Identify which cell holds the provided text, then report its (x, y) central coordinate. 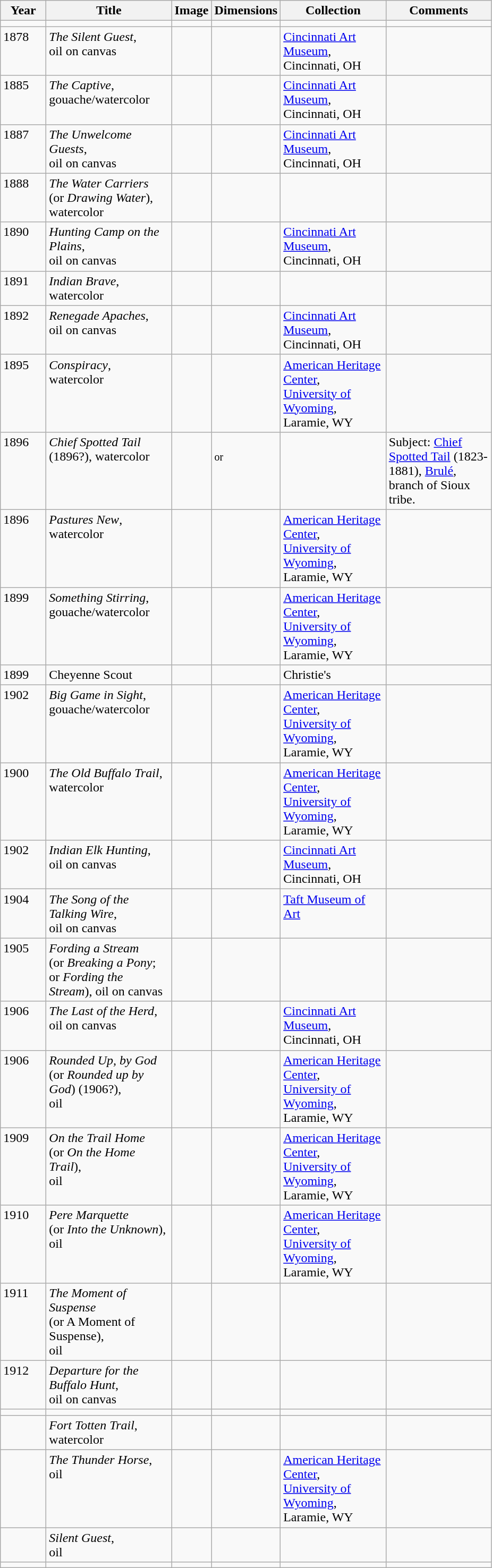
The Silent Guest,oil on canvas (109, 51)
The Thunder Horse,oil (109, 1488)
1885 (23, 100)
Comments (439, 11)
Dimensions (246, 11)
Year (23, 11)
The Song of the Talking Wire,oil on canvas (109, 914)
or (246, 471)
The Water Carriers(or Drawing Water),watercolor (109, 198)
1891 (23, 288)
1904 (23, 914)
1890 (23, 246)
Indian Brave,watercolor (109, 288)
Christie's (334, 675)
Fort Totten Trail,watercolor (109, 1432)
Pere Marquette(or Into the Unknown),oil (109, 1244)
Silent Guest,oil (109, 1545)
Fording a Stream(or Breaking a Pony;or Fording the Stream), oil on canvas (109, 970)
The Moment of Suspense(or A Moment of Suspense),oil (109, 1322)
1878 (23, 51)
Taft Museum of Art (334, 914)
Departure for the Buffalo Hunt,oil on canvas (109, 1385)
Rounded Up, by God(or Rounded up by God) (1906?),oil (109, 1089)
Subject: Chief Spotted Tail (1823-1881), Brulé, branch of Sioux tribe. (439, 471)
1900 (23, 802)
Image (191, 11)
Title (109, 11)
The Last of the Herd,oil on canvas (109, 1026)
The Unwelcome Guests,oil on canvas (109, 149)
Chief Spotted Tail(1896?), watercolor (109, 471)
Pastures New,watercolor (109, 548)
Collection (334, 11)
Hunting Camp on the Plains,oil on canvas (109, 246)
1909 (23, 1166)
1887 (23, 149)
On the Trail Home(or On the Home Trail),oil (109, 1166)
1888 (23, 198)
1911 (23, 1322)
1912 (23, 1385)
1892 (23, 330)
The Captive,gouache/watercolor (109, 100)
Cheyenne Scout (109, 675)
1910 (23, 1244)
1895 (23, 393)
Something Stirring,gouache/watercolor (109, 626)
Conspiracy,watercolor (109, 393)
Indian Elk Hunting,oil on canvas (109, 865)
1905 (23, 970)
The Old Buffalo Trail,watercolor (109, 802)
Big Game in Sight,gouache/watercolor (109, 724)
Renegade Apaches,oil on canvas (109, 330)
